Locate the cell with the specified text and output its (X, Y) center coordinate. 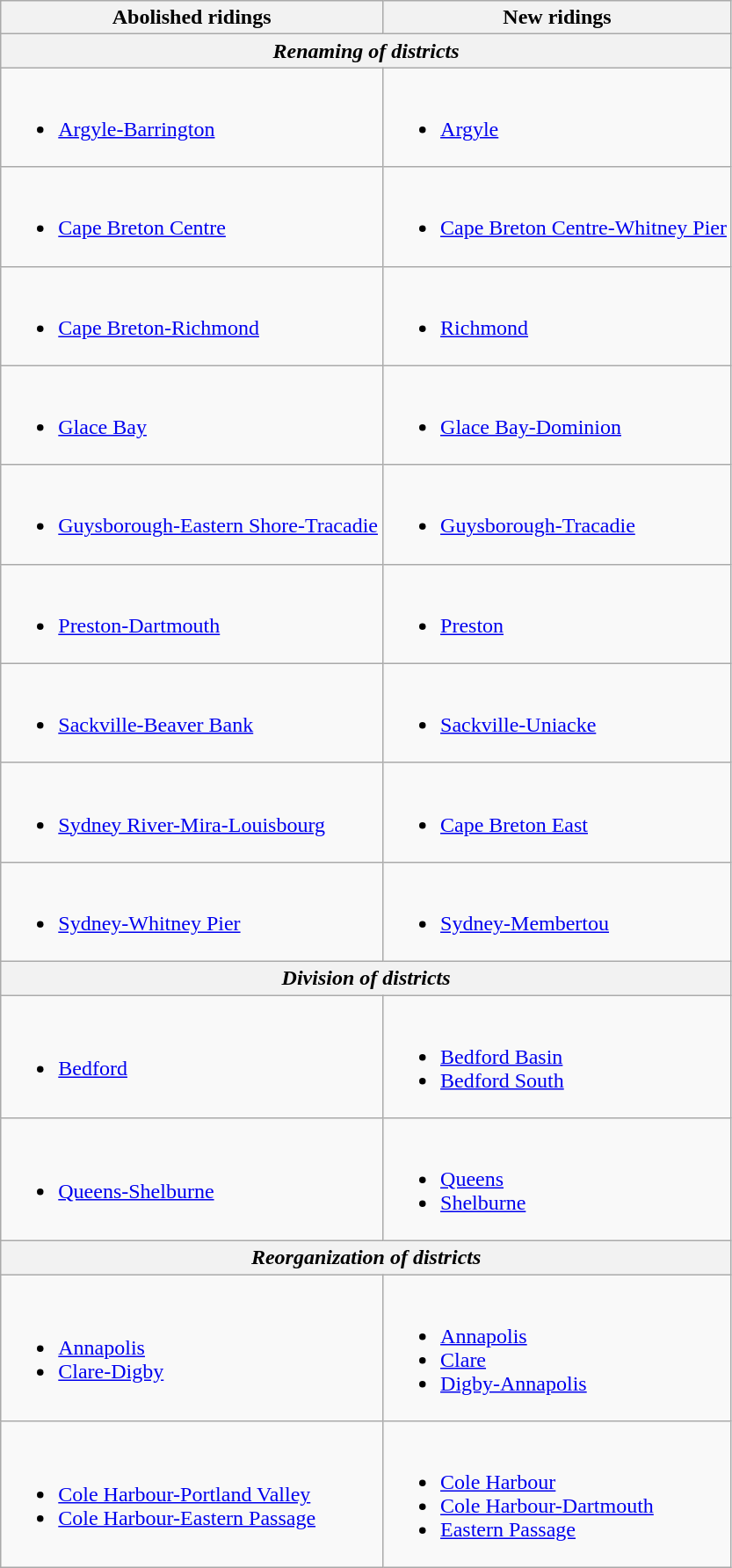
Guysborough-Eastern Shore-Tracadie (192, 515)
Guysborough-Tracadie (557, 515)
Glace Bay (192, 415)
Glace Bay-Dominion (557, 415)
Division of districts (366, 978)
Queens-Shelburne (192, 1180)
Sackville-Beaver Bank (192, 713)
Cole Harbour-Portland ValleyCole Harbour-Eastern Passage (192, 1495)
QueensShelburne (557, 1180)
Argyle-Barrington (192, 118)
Cape Breton Centre-Whitney Pier (557, 216)
Cape Breton Centre (192, 216)
Renaming of districts (366, 51)
Bedford BasinBedford South (557, 1056)
Bedford (192, 1056)
Sackville-Uniacke (557, 713)
Abolished ridings (192, 18)
Preston-Dartmouth (192, 613)
Cape Breton East (557, 812)
Preston (557, 613)
AnnapolisClare-Digby (192, 1348)
Cape Breton-Richmond (192, 316)
AnnapolisClareDigby-Annapolis (557, 1348)
Sydney River-Mira-Louisbourg (192, 812)
Sydney-Membertou (557, 912)
Sydney-Whitney Pier (192, 912)
Richmond (557, 316)
Reorganization of districts (366, 1258)
Argyle (557, 118)
New ridings (557, 18)
Cole HarbourCole Harbour-DartmouthEastern Passage (557, 1495)
